Provide the [X, Y] coordinate of the cell's center where the given text is located.  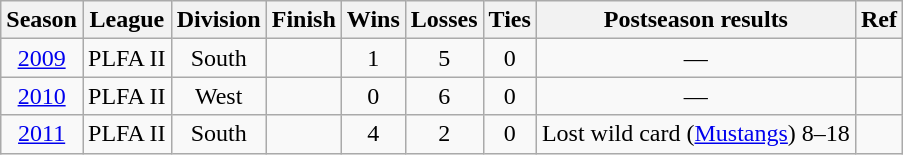
Wins [373, 20]
League [126, 20]
Ref [878, 20]
5 [444, 58]
Losses [444, 20]
6 [444, 96]
2010 [42, 96]
West [218, 96]
Season [42, 20]
Lost wild card (Mustangs) 8–18 [696, 134]
1 [373, 58]
2 [444, 134]
Finish [304, 20]
Division [218, 20]
2009 [42, 58]
4 [373, 134]
Postseason results [696, 20]
Ties [510, 20]
2011 [42, 134]
